From the cell containing the given text, extract its center point as [X, Y] coordinate. 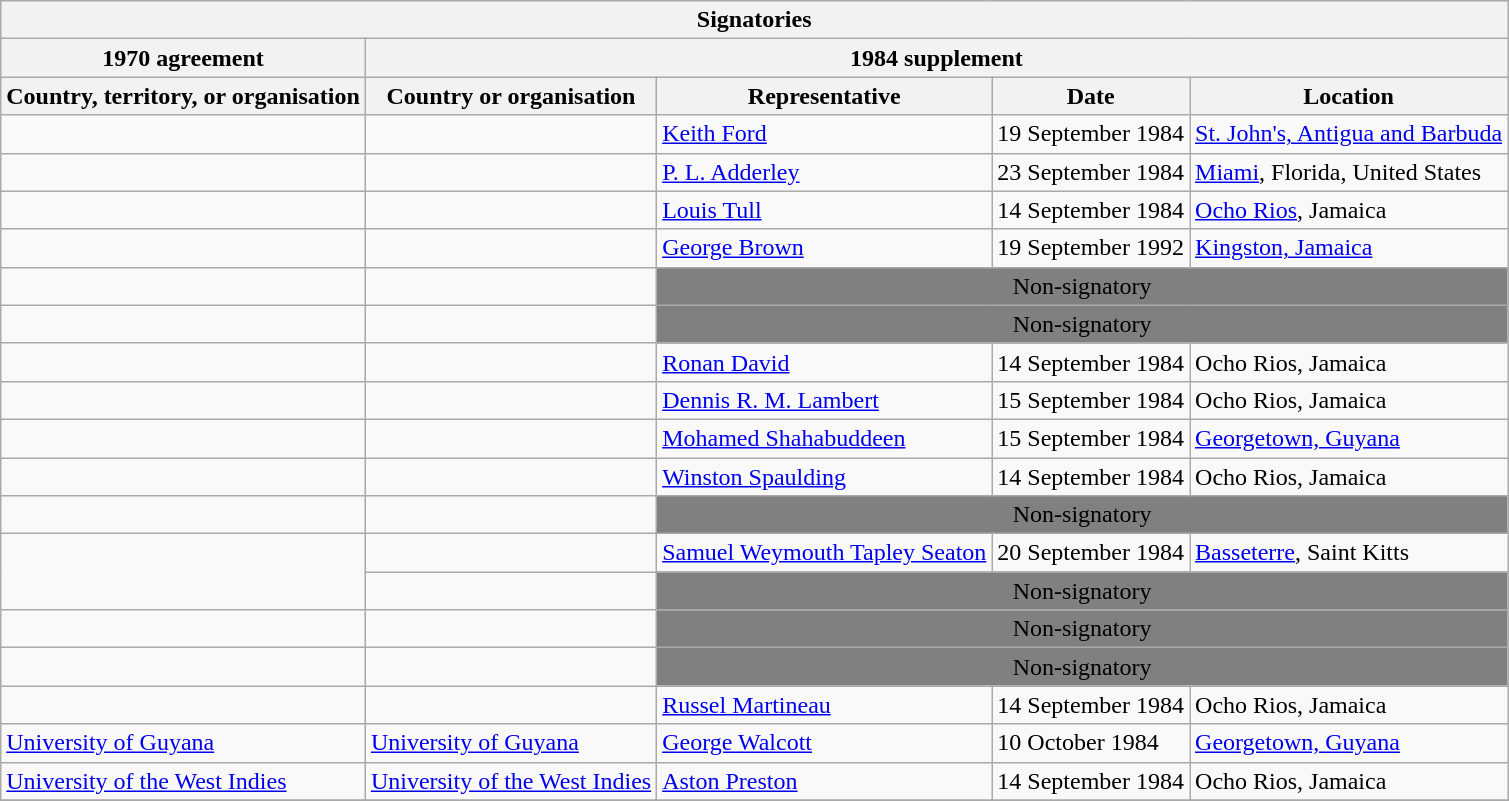
St. John's, Antigua and Barbuda [1349, 134]
23 September 1984 [1091, 172]
George Walcott [824, 743]
Date [1091, 96]
20 September 1984 [1091, 553]
Winston Spaulding [824, 477]
Kingston, Jamaica [1349, 248]
Ronan David [824, 362]
Mohamed Shahabuddeen [824, 438]
10 October 1984 [1091, 743]
Dennis R. M. Lambert [824, 400]
Aston Preston [824, 781]
Louis Tull [824, 210]
Location [1349, 96]
Basseterre, Saint Kitts [1349, 553]
19 September 1992 [1091, 248]
P. L. Adderley [824, 172]
George Brown [824, 248]
1984 supplement [936, 58]
1970 agreement [184, 58]
Representative [824, 96]
19 September 1984 [1091, 134]
Miami, Florida, United States [1349, 172]
Keith Ford [824, 134]
Signatories [754, 20]
Country or organisation [510, 96]
Country, territory, or organisation [184, 96]
Russel Martineau [824, 705]
Samuel Weymouth Tapley Seaton [824, 553]
